From the cell containing the given text, extract its center point as (X, Y) coordinate. 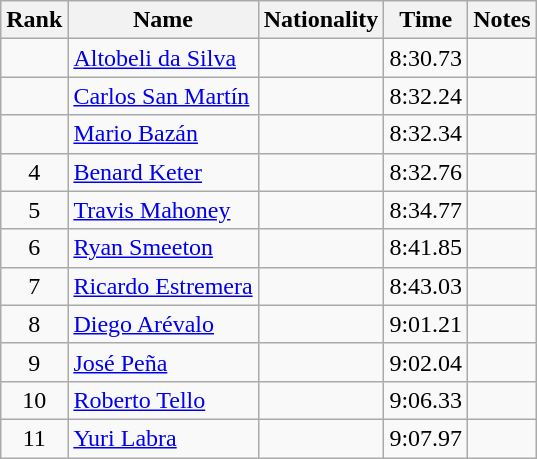
9:07.97 (426, 438)
9 (34, 362)
Roberto Tello (163, 400)
9:01.21 (426, 324)
9:06.33 (426, 400)
Carlos San Martín (163, 96)
6 (34, 248)
Travis Mahoney (163, 210)
José Peña (163, 362)
9:02.04 (426, 362)
4 (34, 172)
8:43.03 (426, 286)
7 (34, 286)
8:34.77 (426, 210)
Altobeli da Silva (163, 58)
Benard Keter (163, 172)
Nationality (321, 20)
8:32.34 (426, 134)
8 (34, 324)
Ryan Smeeton (163, 248)
Mario Bazán (163, 134)
Notes (502, 20)
Name (163, 20)
Diego Arévalo (163, 324)
8:32.24 (426, 96)
Yuri Labra (163, 438)
11 (34, 438)
Ricardo Estremera (163, 286)
8:41.85 (426, 248)
10 (34, 400)
Rank (34, 20)
8:32.76 (426, 172)
Time (426, 20)
8:30.73 (426, 58)
5 (34, 210)
